From the cell containing the given text, extract its center point as [x, y] coordinate. 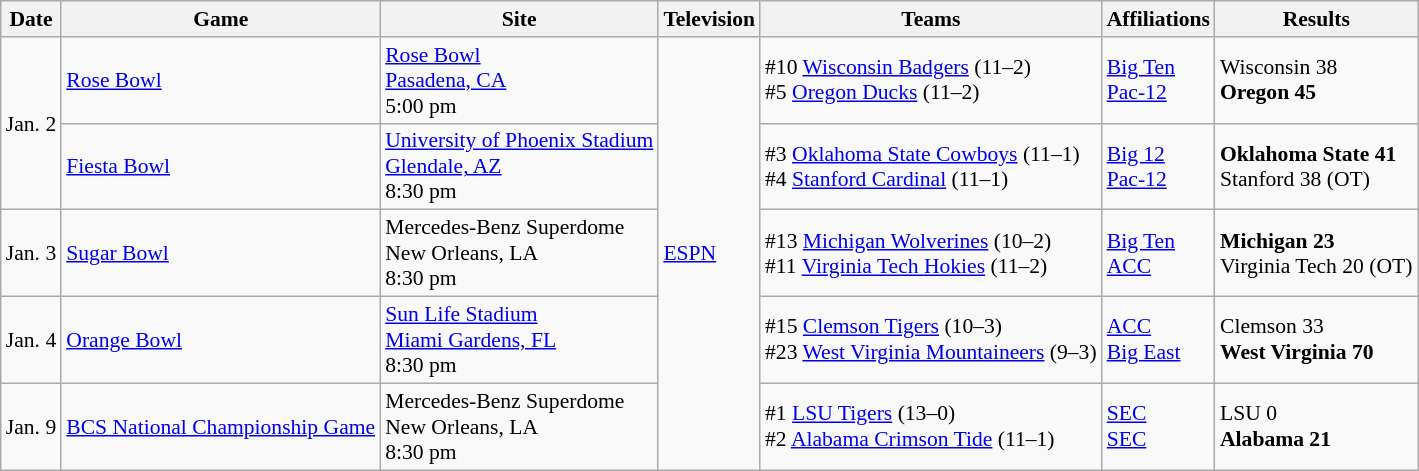
Jan. 2 [31, 124]
ACCBig East [1158, 340]
Rose BowlPasadena, CA5:00 pm [519, 80]
Sugar Bowl [220, 254]
Date [31, 19]
Wisconsin 38Oregon 45 [1316, 80]
SECSEC [1158, 426]
#10 Wisconsin Badgers (11–2)#5 Oregon Ducks (11–2) [931, 80]
Affiliations [1158, 19]
Jan. 4 [31, 340]
Television [709, 19]
#13 Michigan Wolverines (10–2)#11 Virginia Tech Hokies (11–2) [931, 254]
Orange Bowl [220, 340]
LSU 0Alabama 21 [1316, 426]
Sun Life StadiumMiami Gardens, FL8:30 pm [519, 340]
Results [1316, 19]
Game [220, 19]
Clemson 33West Virginia 70 [1316, 340]
Jan. 9 [31, 426]
ESPN [709, 254]
Big TenPac-12 [1158, 80]
Rose Bowl [220, 80]
Big 12Pac-12 [1158, 166]
#1 LSU Tigers (13–0)#2 Alabama Crimson Tide (11–1) [931, 426]
Teams [931, 19]
BCS National Championship Game [220, 426]
Oklahoma State 41Stanford 38 (OT) [1316, 166]
Jan. 3 [31, 254]
#15 Clemson Tigers (10–3)#23 West Virginia Mountaineers (9–3) [931, 340]
#3 Oklahoma State Cowboys (11–1)#4 Stanford Cardinal (11–1) [931, 166]
Michigan 23Virginia Tech 20 (OT) [1316, 254]
Big TenACC [1158, 254]
Fiesta Bowl [220, 166]
University of Phoenix StadiumGlendale, AZ8:30 pm [519, 166]
Site [519, 19]
